Capture the cell that displays the provided text and extract its [x, y] central coordinate. 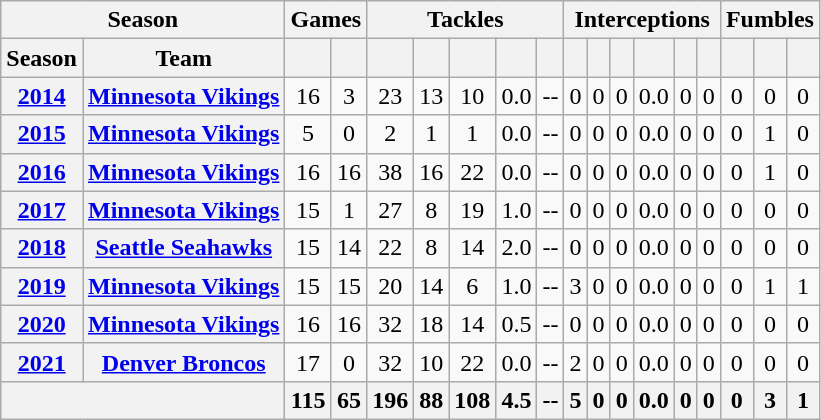
27 [390, 210]
0.5 [516, 324]
115 [308, 400]
4.5 [516, 400]
2020 [42, 324]
2021 [42, 362]
Fumbles [770, 20]
38 [390, 172]
Team [183, 58]
196 [390, 400]
20 [390, 286]
108 [472, 400]
2015 [42, 134]
Games [326, 20]
Denver Broncos [183, 362]
2016 [42, 172]
88 [432, 400]
2.0 [516, 248]
6 [472, 286]
17 [308, 362]
Tackles [466, 20]
65 [348, 400]
19 [472, 210]
13 [432, 96]
2014 [42, 96]
18 [432, 324]
2019 [42, 286]
Interceptions [642, 20]
2017 [42, 210]
2018 [42, 248]
Seattle Seahawks [183, 248]
23 [390, 96]
